Pinpoint the cell where the given text exists, returning its [X, Y] midpoint coordinate. 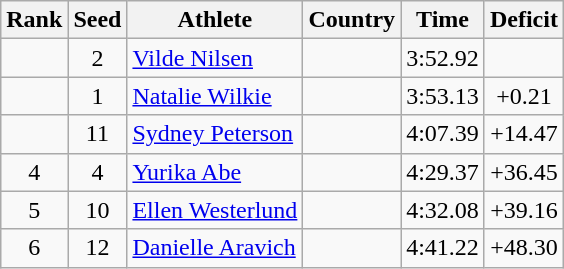
2 [98, 58]
+0.21 [524, 96]
+39.16 [524, 210]
4:32.08 [443, 210]
Country [352, 20]
+36.45 [524, 172]
4:07.39 [443, 134]
Deficit [524, 20]
6 [34, 248]
11 [98, 134]
5 [34, 210]
Rank [34, 20]
3:53.13 [443, 96]
12 [98, 248]
Seed [98, 20]
Athlete [215, 20]
4:41.22 [443, 248]
10 [98, 210]
Vilde Nilsen [215, 58]
Danielle Aravich [215, 248]
+14.47 [524, 134]
Time [443, 20]
Ellen Westerlund [215, 210]
1 [98, 96]
Natalie Wilkie [215, 96]
+48.30 [524, 248]
Sydney Peterson [215, 134]
Yurika Abe [215, 172]
3:52.92 [443, 58]
4:29.37 [443, 172]
